From the cell containing the given text, extract its center point as (x, y) coordinate. 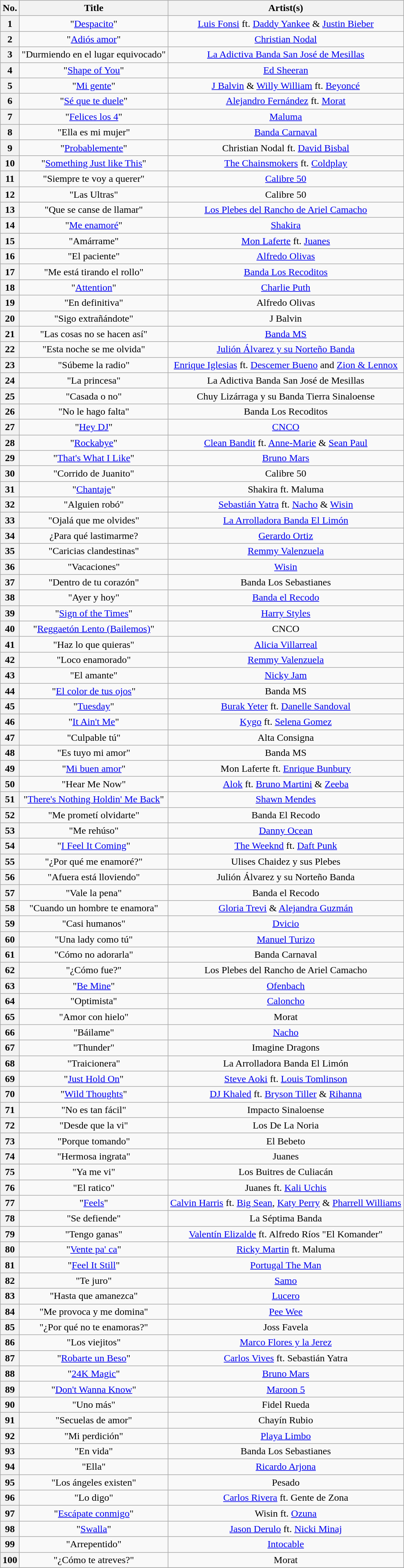
35 (10, 551)
Harry Styles (286, 613)
"En vida" (94, 1451)
"Hermosa ingrata" (94, 1156)
"Desde que la vi" (94, 1125)
Lucero (286, 1296)
Alta Consigna (286, 738)
Marco Flores y la Jerez (286, 1343)
47 (10, 738)
31 (10, 489)
"Reggaetón Lento (Bailemos)" (94, 629)
Jason Derulo ft. Nicki Minaj (286, 1529)
79 (10, 1234)
Chayín Rubio (286, 1420)
11 (10, 179)
El Bebeto (286, 1141)
39 (10, 613)
82 (10, 1281)
Shawn Mendes (286, 799)
59 (10, 923)
65 (10, 1017)
"Optimista" (94, 1001)
99 (10, 1544)
"Que se canse de llamar" (94, 210)
15 (10, 241)
La Séptima Banda (286, 1219)
27 (10, 427)
96 (10, 1498)
"There's Nothing Holdin' Me Back" (94, 799)
67 (10, 1048)
Christian Nodal ft. David Bisbal (286, 148)
"El ratico" (94, 1188)
37 (10, 582)
Portugal The Man (286, 1265)
"Adiós amor" (94, 39)
100 (10, 1560)
J Balvin (286, 318)
"Corrido de Juanito" (94, 474)
"Loco enamorado" (94, 660)
Alejandro Fernández ft. Morat (286, 101)
Sebastián Yatra ft. Nacho & Wisin (286, 505)
76 (10, 1188)
30 (10, 474)
"Vente pa' ca" (94, 1250)
"Mi buen amor" (94, 769)
73 (10, 1141)
"Mi gente" (94, 86)
Juanes (286, 1156)
"Just Hold On" (94, 1079)
Pee Wee (286, 1312)
85 (10, 1327)
Caloncho (286, 1001)
75 (10, 1172)
4 (10, 70)
53 (10, 830)
"Rockabye" (94, 442)
56 (10, 877)
"Tengo ganas" (94, 1234)
"Sign of the Times" (94, 613)
DJ Khaled ft. Bryson Tiller & Rihanna (286, 1094)
9 (10, 148)
13 (10, 210)
Ulises Chaidez y sus Plebes (286, 861)
61 (10, 955)
Samo (286, 1281)
Luis Fonsi ft. Daddy Yankee & Justin Bieber (286, 24)
Intocable (286, 1544)
No. (10, 8)
"Amor con hielo" (94, 1017)
Fidel Rueda (286, 1405)
Mon Laferte ft. Juanes (286, 241)
J Balvin & Willy William ft. Beyoncé (286, 86)
70 (10, 1094)
"Dentro de tu corazón" (94, 582)
34 (10, 536)
33 (10, 520)
Alicia Villarreal (286, 644)
17 (10, 272)
57 (10, 892)
"Probablemente" (94, 148)
22 (10, 349)
24 (10, 380)
21 (10, 334)
Maroon 5 (286, 1389)
"Wild Thoughts" (94, 1094)
"¿Por qué no te enamoras?" (94, 1327)
Enrique Iglesias ft. Descemer Bueno and Zion & Lennox (286, 365)
"Hear Me Now" (94, 784)
"Las cosas no se hacen así" (94, 334)
Imagine Dragons (286, 1048)
16 (10, 256)
Impacto Sinaloense (286, 1110)
"Traicionera" (94, 1063)
"Don't Wanna Know" (94, 1389)
Wisin ft. Ozuna (286, 1513)
89 (10, 1389)
28 (10, 442)
The Weeknd ft. Daft Punk (286, 846)
Shakira ft. Maluma (286, 489)
12 (10, 194)
"24K Magic" (94, 1374)
"Es tuyo mi amor" (94, 753)
Ofenbach (286, 986)
54 (10, 846)
"En definitiva" (94, 303)
Danny Ocean (286, 830)
"Siempre te voy a querer" (94, 179)
"Vacaciones" (94, 567)
"I Feel It Coming" (94, 846)
"Vale la pena" (94, 892)
"Casada o no" (94, 396)
"Feels" (94, 1203)
72 (10, 1125)
"Cómo no adorarla" (94, 955)
"Los viejitos" (94, 1343)
"Alguien robó" (94, 505)
Juanes ft. Kali Uchis (286, 1188)
The Chainsmokers ft. Coldplay (286, 163)
98 (10, 1529)
80 (10, 1250)
Carlos Rivera ft. Gente de Zona (286, 1498)
"Sigo extrañándote" (94, 318)
10 (10, 163)
49 (10, 769)
71 (10, 1110)
64 (10, 1001)
1 (10, 24)
"¿Cómo te atreves?" (94, 1560)
"Ayer y hoy" (94, 598)
18 (10, 287)
29 (10, 458)
83 (10, 1296)
"Se defiende" (94, 1219)
Ricardo Arjona (286, 1467)
25 (10, 396)
Artist(s) (286, 8)
Mon Laferte ft. Enrique Bunbury (286, 769)
"¿Cómo fue?" (94, 970)
2 (10, 39)
7 (10, 117)
95 (10, 1482)
Pesado (286, 1482)
Los De La Noria (286, 1125)
3 (10, 55)
14 (10, 225)
55 (10, 861)
8 (10, 132)
"Ella" (94, 1467)
94 (10, 1467)
"Felices los 4" (94, 117)
"El color de tus ojos" (94, 691)
"That's What I Like" (94, 458)
58 (10, 908)
Carlos Vives ft. Sebastián Yatra (286, 1358)
Clean Bandit ft. Anne-Marie & Sean Paul (286, 442)
"Los ángeles existen" (94, 1482)
52 (10, 815)
"El amante" (94, 675)
"Ella es mi mujer" (94, 132)
"Robarte un Beso" (94, 1358)
"Afuera está lloviendo" (94, 877)
63 (10, 986)
19 (10, 303)
"Hey DJ" (94, 427)
74 (10, 1156)
62 (10, 970)
40 (10, 629)
92 (10, 1435)
"Mi perdición" (94, 1435)
91 (10, 1420)
46 (10, 722)
51 (10, 799)
"Ojalá que me olvides" (94, 520)
"It Ain't Me" (94, 722)
77 (10, 1203)
86 (10, 1343)
Nicky Jam (286, 675)
20 (10, 318)
"Me está tirando el rollo" (94, 272)
48 (10, 753)
81 (10, 1265)
Maluma (286, 117)
"Amárrame" (94, 241)
43 (10, 675)
Manuel Turizo (286, 939)
"Ya me vi" (94, 1172)
Valentín Elizalde ft. Alfredo Ríos "El Komander" (286, 1234)
Burak Yeter ft. Danelle Sandoval (286, 707)
84 (10, 1312)
"Feel It Still" (94, 1265)
"Culpable tú" (94, 738)
"Haz lo que quieras" (94, 644)
"Be Mine" (94, 986)
93 (10, 1451)
Christian Nodal (286, 39)
45 (10, 707)
Dvicio (286, 923)
"Despacito" (94, 24)
Title (94, 8)
"Thunder" (94, 1048)
"Escápate conmigo" (94, 1513)
"Casi humanos" (94, 923)
38 (10, 598)
41 (10, 644)
"Cuando un hombre te enamora" (94, 908)
6 (10, 101)
68 (10, 1063)
23 (10, 365)
Calvin Harris ft. Big Sean, Katy Perry & Pharrell Williams (286, 1203)
"Secuelas de amor" (94, 1420)
90 (10, 1405)
"No le hago falta" (94, 411)
60 (10, 939)
Chuy Lizárraga y su Banda Tierra Sinaloense (286, 396)
"Swalla" (94, 1529)
Gerardo Ortiz (286, 536)
Joss Favela (286, 1327)
50 (10, 784)
Wisin (286, 567)
"Esta noche se me olvida" (94, 349)
"Tuesday" (94, 707)
87 (10, 1358)
"Caricias clandestinas" (94, 551)
"Something Just like This" (94, 163)
"Shape of You" (94, 70)
44 (10, 691)
"Lo digo" (94, 1498)
"Me provoca y me domina" (94, 1312)
"Súbeme la radio" (94, 365)
"No es tan fácil" (94, 1110)
78 (10, 1219)
"Me prometí olvidarte" (94, 815)
5 (10, 86)
"La princesa" (94, 380)
69 (10, 1079)
Gloria Trevi & Alejandra Guzmán (286, 908)
Charlie Puth (286, 287)
"Una lady como tú" (94, 939)
Steve Aoki ft. Louis Tomlinson (286, 1079)
"El paciente" (94, 256)
36 (10, 567)
"Durmiendo en el lugar equivocado" (94, 55)
Kygo ft. Selena Gomez (286, 722)
"Arrepentido" (94, 1544)
88 (10, 1374)
"Attention" (94, 287)
"Me enamoré" (94, 225)
Ricky Martin ft. Maluma (286, 1250)
Los Buitres de Culiacán (286, 1172)
¿Para qué lastimarme? (94, 536)
"Hasta que amanezca" (94, 1296)
42 (10, 660)
"Me rehúso" (94, 830)
66 (10, 1032)
Nacho (286, 1032)
"Las Ultras" (94, 194)
"¿Por qué me enamoré?" (94, 861)
"Báilame" (94, 1032)
"Chantaje" (94, 489)
"Uno más" (94, 1405)
Playa Limbo (286, 1435)
Banda El Recodo (286, 815)
"Sé que te duele" (94, 101)
26 (10, 411)
32 (10, 505)
"Porque tomando" (94, 1141)
Alok ft. Bruno Martini & Zeeba (286, 784)
97 (10, 1513)
Shakira (286, 225)
"Te juro" (94, 1281)
Ed Sheeran (286, 70)
